Find where the given text appears and provide that cell's center as [X, Y] coordinate. 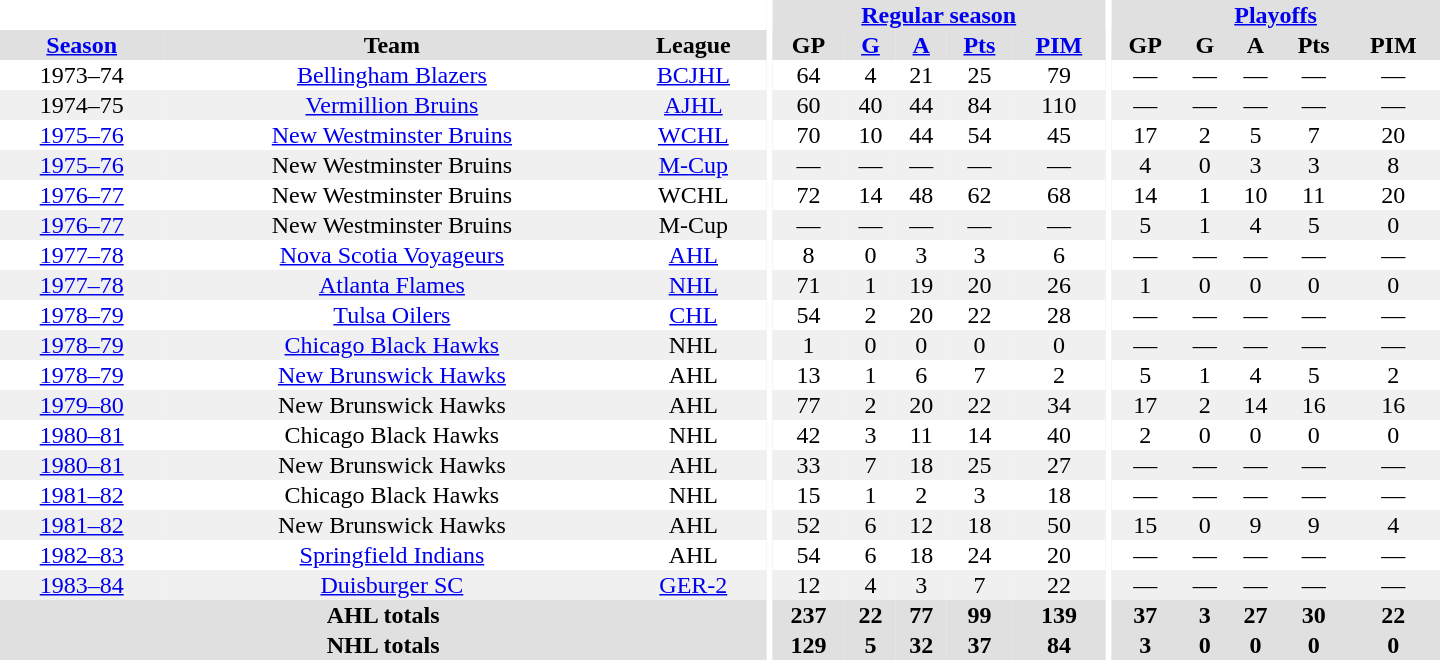
Season [82, 45]
Team [392, 45]
Nova Scotia Voyageurs [392, 255]
1974–75 [82, 105]
62 [980, 195]
52 [808, 525]
BCJHL [693, 75]
Duisburger SC [392, 585]
Regular season [939, 15]
50 [1058, 525]
Tulsa Oilers [392, 315]
32 [922, 645]
79 [1058, 75]
Springfield Indians [392, 555]
237 [808, 615]
NHL totals [383, 645]
AHL totals [383, 615]
42 [808, 435]
45 [1058, 135]
Playoffs [1276, 15]
13 [808, 375]
1979–80 [82, 405]
33 [808, 465]
60 [808, 105]
139 [1058, 615]
70 [808, 135]
68 [1058, 195]
48 [922, 195]
72 [808, 195]
28 [1058, 315]
1973–74 [82, 75]
129 [808, 645]
24 [980, 555]
110 [1058, 105]
1982–83 [82, 555]
30 [1314, 615]
1983–84 [82, 585]
71 [808, 285]
Bellingham Blazers [392, 75]
21 [922, 75]
26 [1058, 285]
34 [1058, 405]
19 [922, 285]
99 [980, 615]
AJHL [693, 105]
Vermillion Bruins [392, 105]
Atlanta Flames [392, 285]
GER-2 [693, 585]
CHL [693, 315]
League [693, 45]
64 [808, 75]
